Identify which cell holds the provided text, then report its [x, y] central coordinate. 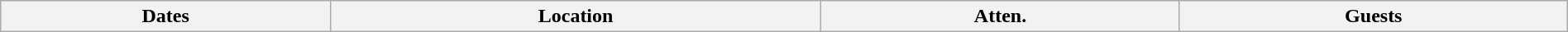
Location [576, 16]
Guests [1373, 16]
Atten. [1001, 16]
Dates [165, 16]
